Scan for the cell matching the given text and deliver its (X, Y) coordinate at center. 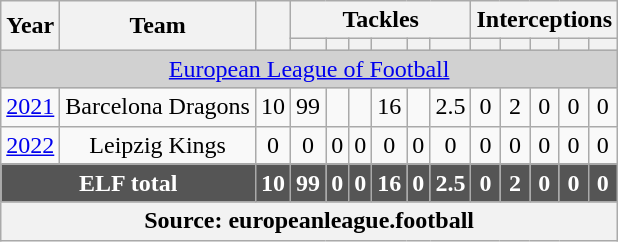
2022 (30, 145)
Interceptions (544, 20)
Tackles (381, 20)
Team (158, 26)
European League of Football (310, 69)
Year (30, 26)
Source: europeanleague.football (310, 221)
Leipzig Kings (158, 145)
Barcelona Dragons (158, 107)
ELF total (128, 183)
2021 (30, 107)
